Return (x, y) of the center of cell containing provided text 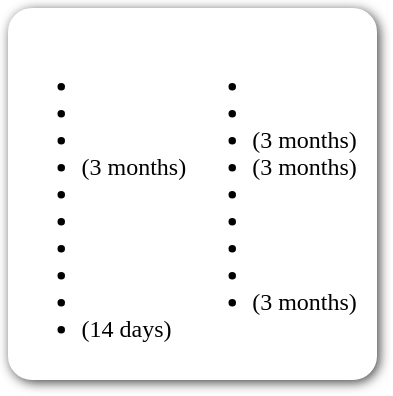
(3 months) (3 months) (3 months) (275, 194)
(3 months) (14 days) (104, 194)
